Find where the given text appears and provide that cell's center as (X, Y) coordinate. 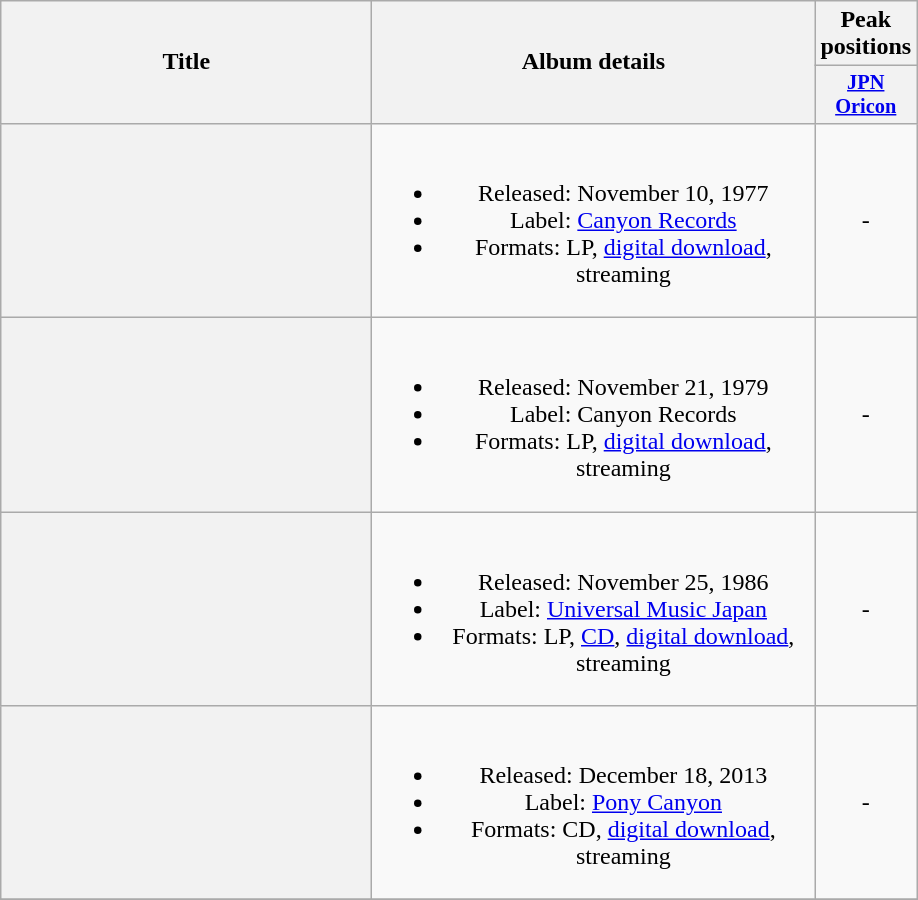
Released: November 10, 1977Label: Canyon RecordsFormats: LP, digital download, streaming (594, 220)
Released: December 18, 2013Label: Pony CanyonFormats: CD, digital download, streaming (594, 803)
Released: November 25, 1986Label: Universal Music JapanFormats: LP, CD, digital download, streaming (594, 609)
Released: November 21, 1979Label: Canyon RecordsFormats: LP, digital download, streaming (594, 415)
Title (186, 62)
Peak positions (866, 34)
Album details (594, 62)
JPNOricon (866, 95)
